Detect which cell encompasses the target text, then output its (x, y) center coordinate. 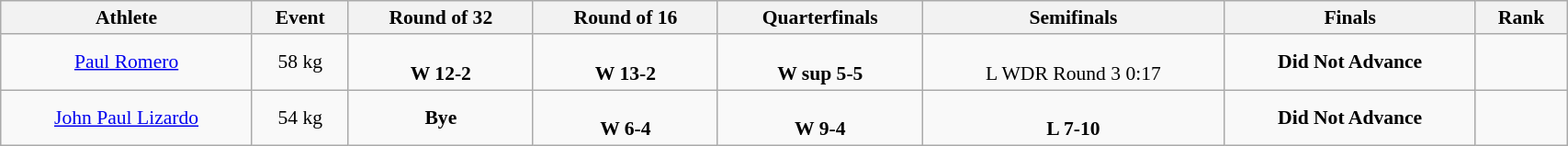
John Paul Lizardo (127, 118)
W sup 5-5 (819, 62)
W 13-2 (625, 62)
W 6-4 (625, 118)
Round of 32 (441, 17)
Event (299, 17)
L 7-10 (1073, 118)
Paul Romero (127, 62)
54 kg (299, 118)
Finals (1350, 17)
Semifinals (1073, 17)
L WDR Round 3 0:17 (1073, 62)
W 9-4 (819, 118)
Rank (1521, 17)
Round of 16 (625, 17)
Quarterfinals (819, 17)
W 12-2 (441, 62)
Bye (441, 118)
Athlete (127, 17)
58 kg (299, 62)
